Find where the given text appears and provide that cell's center as [x, y] coordinate. 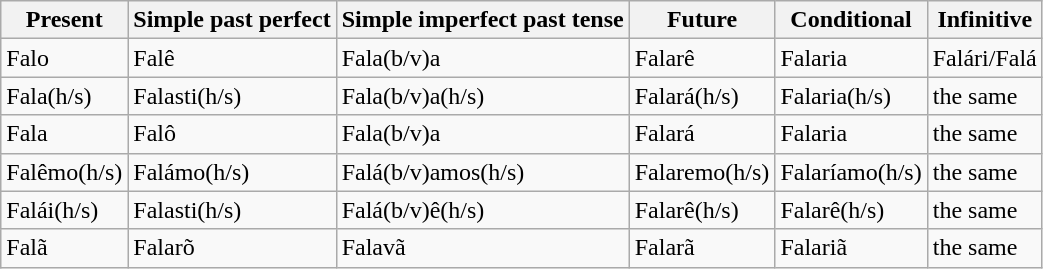
Fala(h/s) [64, 96]
Falará [702, 134]
Falarã [702, 248]
Falã [64, 248]
Future [702, 20]
Falá(b/v)amos(h/s) [482, 172]
Falê [232, 58]
Falêmo(h/s) [64, 172]
Falo [64, 58]
Simple imperfect past tense [482, 20]
Conditional [851, 20]
Falavã [482, 248]
Falô [232, 134]
Falá(b/v)ê(h/s) [482, 210]
Falará(h/s) [702, 96]
Falái(h/s) [64, 210]
Falaria(h/s) [851, 96]
Present [64, 20]
Falarõ [232, 248]
Falámo(h/s) [232, 172]
Falariã [851, 248]
Fala(b/v)a(h/s) [482, 96]
Falarê [702, 58]
Fala [64, 134]
Infinitive [984, 20]
Simple past perfect [232, 20]
Falári/Falá [984, 58]
Falaremo(h/s) [702, 172]
Falaríamo(h/s) [851, 172]
